Detect which cell encompasses the target text, then output its (x, y) center coordinate. 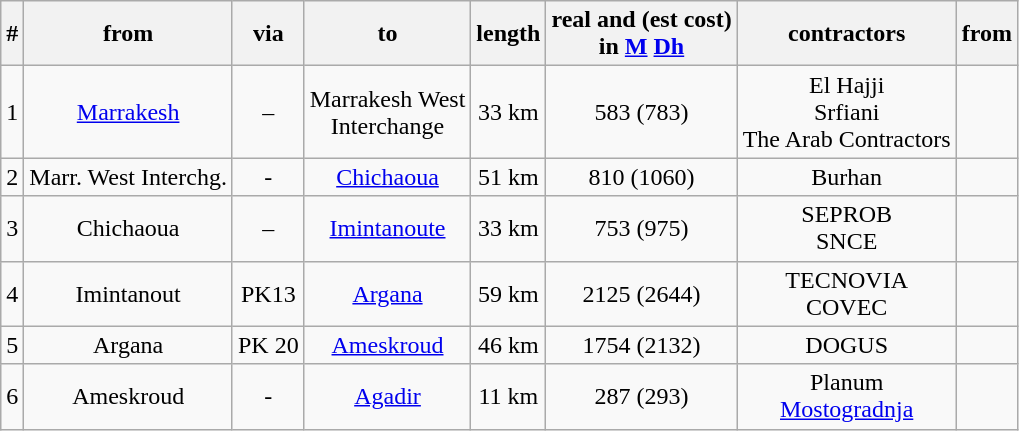
Agadir (388, 396)
TECNOVIACOVEC (846, 294)
via (268, 34)
51 km (508, 177)
1 (12, 112)
contractors (846, 34)
810 (1060) (642, 177)
11 km (508, 396)
Marrakesh (128, 112)
PK 20 (268, 345)
PlanumMostogradnja (846, 396)
6 (12, 396)
1754 (2132) (642, 345)
287 (293) (642, 396)
El HajjiSrfianiThe Arab Contractors (846, 112)
# (12, 34)
753 (975) (642, 228)
5 (12, 345)
583 (783) (642, 112)
4 (12, 294)
Burhan (846, 177)
Marrakesh West Interchange (388, 112)
3 (12, 228)
2125 (2644) (642, 294)
Imintanout (128, 294)
Imintanoute (388, 228)
real and (est cost)in M Dh (642, 34)
2 (12, 177)
DOGUS (846, 345)
46 km (508, 345)
59 km (508, 294)
length (508, 34)
Marr. West Interchg. (128, 177)
PK13 (268, 294)
SEPROBSNCE (846, 228)
to (388, 34)
